Find where the given text appears and provide that cell's center as [X, Y] coordinate. 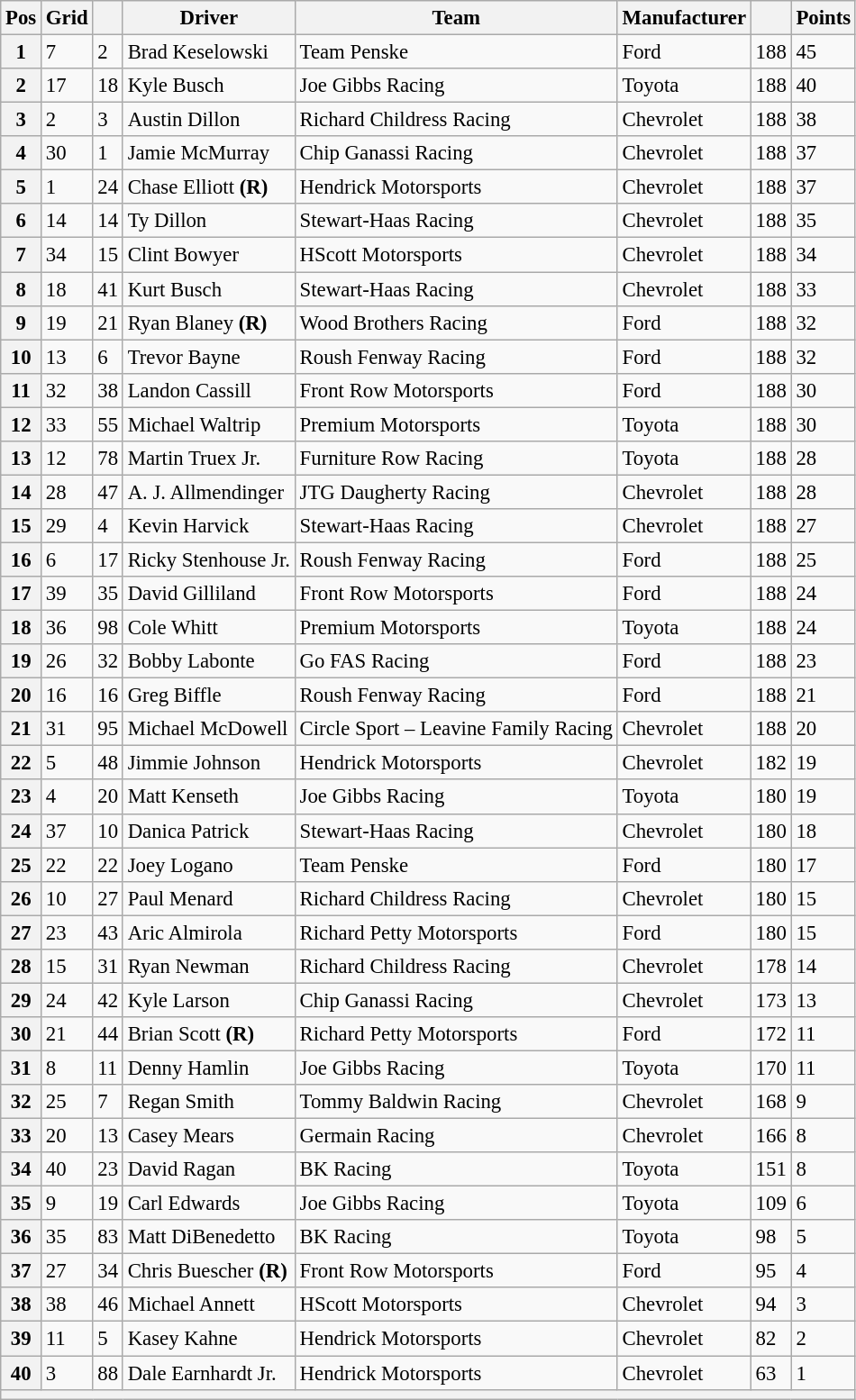
Matt DiBenedetto [209, 1237]
Tommy Baldwin Racing [456, 1102]
Kyle Larson [209, 1000]
170 [771, 1068]
Chase Elliott (R) [209, 187]
Points [824, 18]
Paul Menard [209, 898]
Grid [67, 18]
Greg Biffle [209, 695]
JTG Daugherty Racing [456, 492]
151 [771, 1169]
182 [771, 763]
47 [108, 492]
Brad Keselowski [209, 52]
Michael Annett [209, 1305]
94 [771, 1305]
Michael Waltrip [209, 424]
Wood Brothers Racing [456, 323]
Jimmie Johnson [209, 763]
Cole Whitt [209, 628]
Ty Dillon [209, 221]
Denny Hamlin [209, 1068]
Pos [22, 18]
Manufacturer [684, 18]
Carl Edwards [209, 1204]
83 [108, 1237]
Circle Sport – Leavine Family Racing [456, 729]
168 [771, 1102]
Clint Bowyer [209, 255]
Landon Cassill [209, 390]
Team [456, 18]
Bobby Labonte [209, 661]
Kyle Busch [209, 86]
46 [108, 1305]
Go FAS Racing [456, 661]
172 [771, 1034]
42 [108, 1000]
David Ragan [209, 1169]
Furniture Row Racing [456, 459]
48 [108, 763]
A. J. Allmendinger [209, 492]
Dale Earnhardt Jr. [209, 1373]
88 [108, 1373]
Joey Logano [209, 865]
Casey Mears [209, 1136]
173 [771, 1000]
Matt Kenseth [209, 797]
Danica Patrick [209, 831]
Kasey Kahne [209, 1339]
Ricky Stenhouse Jr. [209, 559]
Ryan Newman [209, 967]
63 [771, 1373]
166 [771, 1136]
Germain Racing [456, 1136]
41 [108, 289]
David Gilliland [209, 594]
45 [824, 52]
Trevor Bayne [209, 357]
Regan Smith [209, 1102]
44 [108, 1034]
Ryan Blaney (R) [209, 323]
Martin Truex Jr. [209, 459]
43 [108, 932]
Austin Dillon [209, 120]
82 [771, 1339]
Kevin Harvick [209, 526]
Michael McDowell [209, 729]
109 [771, 1204]
Driver [209, 18]
55 [108, 424]
Chris Buescher (R) [209, 1271]
Brian Scott (R) [209, 1034]
78 [108, 459]
178 [771, 967]
Kurt Busch [209, 289]
Jamie McMurray [209, 153]
Aric Almirola [209, 932]
